Find where the given text appears and provide that cell's center as [x, y] coordinate. 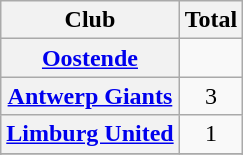
Limburg United [90, 134]
Oostende [90, 58]
3 [211, 96]
Total [211, 20]
Club [90, 20]
Antwerp Giants [90, 96]
1 [211, 134]
